Pinpoint the cell where the given text exists, returning its [X, Y] midpoint coordinate. 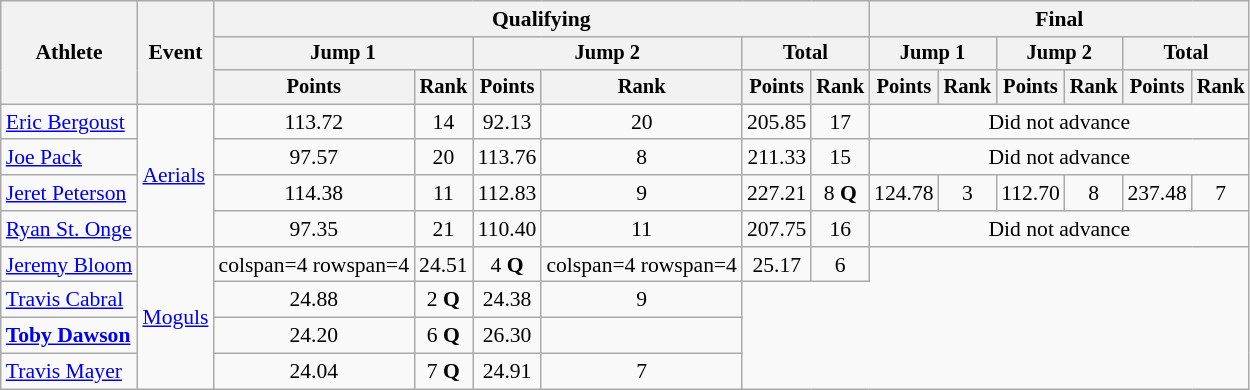
14 [444, 122]
6 [840, 265]
15 [840, 158]
Eric Bergoust [70, 122]
124.78 [904, 193]
24.51 [444, 265]
24.88 [314, 300]
17 [840, 122]
92.13 [508, 122]
112.83 [508, 193]
24.38 [508, 300]
4 Q [508, 265]
97.57 [314, 158]
110.40 [508, 229]
6 Q [444, 336]
211.33 [776, 158]
113.72 [314, 122]
8 Q [840, 193]
Jeret Peterson [70, 193]
Athlete [70, 52]
25.17 [776, 265]
Moguls [175, 318]
24.04 [314, 372]
26.30 [508, 336]
114.38 [314, 193]
Qualifying [541, 19]
21 [444, 229]
Travis Cabral [70, 300]
112.70 [1030, 193]
Final [1059, 19]
207.75 [776, 229]
Event [175, 52]
Travis Mayer [70, 372]
3 [968, 193]
Aerials [175, 175]
24.91 [508, 372]
16 [840, 229]
Toby Dawson [70, 336]
97.35 [314, 229]
237.48 [1156, 193]
24.20 [314, 336]
Jeremy Bloom [70, 265]
227.21 [776, 193]
113.76 [508, 158]
205.85 [776, 122]
Joe Pack [70, 158]
2 Q [444, 300]
7 Q [444, 372]
Ryan St. Onge [70, 229]
